Capture the cell that displays the provided text and extract its (x, y) central coordinate. 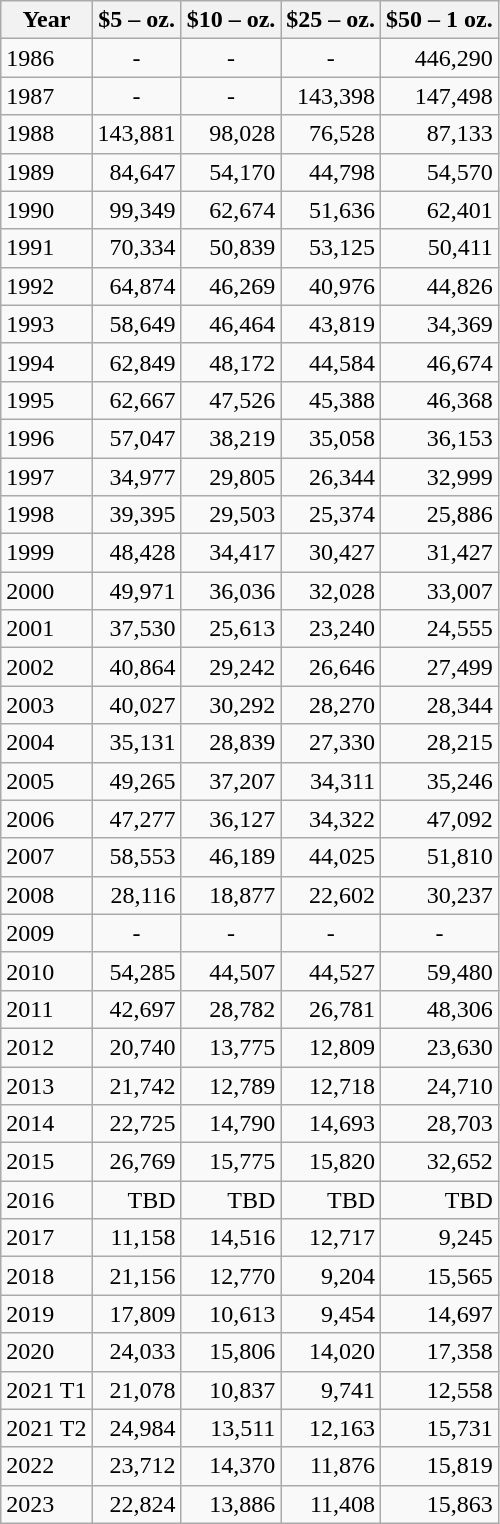
44,798 (331, 172)
2012 (46, 1047)
23,712 (136, 1466)
22,725 (136, 1124)
25,374 (331, 515)
2013 (46, 1085)
62,667 (136, 400)
1998 (46, 515)
1992 (46, 286)
54,285 (136, 971)
35,246 (440, 781)
9,741 (331, 1390)
22,824 (136, 1504)
28,344 (440, 705)
30,427 (331, 553)
2015 (46, 1162)
11,408 (331, 1504)
1989 (46, 172)
47,277 (136, 819)
58,553 (136, 857)
2021 T2 (46, 1428)
37,207 (231, 781)
32,999 (440, 477)
2018 (46, 1276)
54,170 (231, 172)
47,092 (440, 819)
14,370 (231, 1466)
47,526 (231, 400)
70,334 (136, 248)
24,033 (136, 1352)
2023 (46, 1504)
1995 (46, 400)
50,839 (231, 248)
2016 (46, 1200)
2014 (46, 1124)
12,163 (331, 1428)
32,028 (331, 591)
$50 – 1 oz. (440, 20)
22,602 (331, 895)
21,742 (136, 1085)
27,330 (331, 743)
25,613 (231, 629)
14,697 (440, 1314)
10,613 (231, 1314)
40,027 (136, 705)
51,810 (440, 857)
$10 – oz. (231, 20)
12,717 (331, 1238)
44,025 (331, 857)
1988 (46, 134)
37,530 (136, 629)
10,837 (231, 1390)
2002 (46, 667)
23,630 (440, 1047)
28,703 (440, 1124)
2001 (46, 629)
2021 T1 (46, 1390)
2003 (46, 705)
9,245 (440, 1238)
34,311 (331, 781)
50,411 (440, 248)
46,269 (231, 286)
14,790 (231, 1124)
15,820 (331, 1162)
46,189 (231, 857)
143,881 (136, 134)
2000 (46, 591)
2010 (46, 971)
24,555 (440, 629)
2005 (46, 781)
48,172 (231, 362)
15,863 (440, 1504)
143,398 (331, 96)
34,369 (440, 324)
20,740 (136, 1047)
15,819 (440, 1466)
23,240 (331, 629)
36,127 (231, 819)
64,874 (136, 286)
42,697 (136, 1009)
1993 (46, 324)
1991 (46, 248)
26,781 (331, 1009)
15,731 (440, 1428)
62,674 (231, 210)
26,646 (331, 667)
1990 (46, 210)
44,826 (440, 286)
40,864 (136, 667)
$5 – oz. (136, 20)
51,636 (331, 210)
35,131 (136, 743)
38,219 (231, 438)
28,270 (331, 705)
62,401 (440, 210)
12,770 (231, 1276)
12,718 (331, 1085)
99,349 (136, 210)
17,809 (136, 1314)
29,503 (231, 515)
147,498 (440, 96)
15,775 (231, 1162)
11,876 (331, 1466)
48,306 (440, 1009)
1986 (46, 58)
9,454 (331, 1314)
36,036 (231, 591)
25,886 (440, 515)
26,344 (331, 477)
49,971 (136, 591)
28,782 (231, 1009)
29,805 (231, 477)
2011 (46, 1009)
2004 (46, 743)
46,368 (440, 400)
31,427 (440, 553)
36,153 (440, 438)
21,078 (136, 1390)
46,464 (231, 324)
13,886 (231, 1504)
2008 (46, 895)
1997 (46, 477)
44,507 (231, 971)
40,976 (331, 286)
44,584 (331, 362)
2006 (46, 819)
15,806 (231, 1352)
49,265 (136, 781)
21,156 (136, 1276)
62,849 (136, 362)
34,977 (136, 477)
32,652 (440, 1162)
1999 (46, 553)
Year (46, 20)
45,388 (331, 400)
29,242 (231, 667)
28,215 (440, 743)
2017 (46, 1238)
76,528 (331, 134)
46,674 (440, 362)
2009 (46, 933)
35,058 (331, 438)
27,499 (440, 667)
12,789 (231, 1085)
26,769 (136, 1162)
14,020 (331, 1352)
57,047 (136, 438)
1987 (46, 96)
2022 (46, 1466)
48,428 (136, 553)
28,839 (231, 743)
11,158 (136, 1238)
30,292 (231, 705)
58,649 (136, 324)
34,322 (331, 819)
24,710 (440, 1085)
2019 (46, 1314)
24,984 (136, 1428)
84,647 (136, 172)
15,565 (440, 1276)
87,133 (440, 134)
43,819 (331, 324)
98,028 (231, 134)
13,511 (231, 1428)
14,516 (231, 1238)
28,116 (136, 895)
1996 (46, 438)
53,125 (331, 248)
2020 (46, 1352)
33,007 (440, 591)
34,417 (231, 553)
1994 (46, 362)
12,558 (440, 1390)
14,693 (331, 1124)
30,237 (440, 895)
44,527 (331, 971)
59,480 (440, 971)
17,358 (440, 1352)
13,775 (231, 1047)
39,395 (136, 515)
$25 – oz. (331, 20)
54,570 (440, 172)
12,809 (331, 1047)
446,290 (440, 58)
18,877 (231, 895)
2007 (46, 857)
9,204 (331, 1276)
